Identify which cell holds the provided text, then report its [x, y] central coordinate. 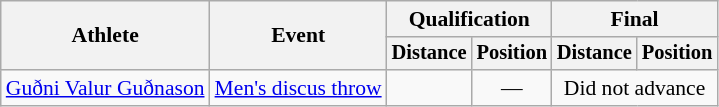
Qualification [470, 19]
Event [298, 36]
Men's discus throw [298, 88]
— [512, 88]
Athlete [106, 36]
Did not advance [634, 88]
Final [634, 19]
Guðni Valur Guðnason [106, 88]
